Return the [X, Y] coordinate for the center point of the cell that contains the specified text.  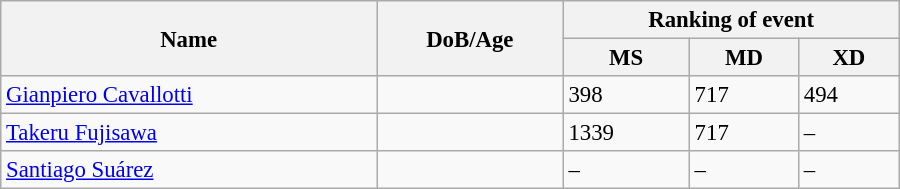
MS [626, 58]
XD [848, 58]
Gianpiero Cavallotti [189, 95]
Name [189, 38]
DoB/Age [470, 38]
398 [626, 95]
MD [744, 58]
494 [848, 95]
Santiago Suárez [189, 170]
Takeru Fujisawa [189, 133]
Ranking of event [731, 20]
1339 [626, 133]
